Locate the cell with the specified text and output its [x, y] center coordinate. 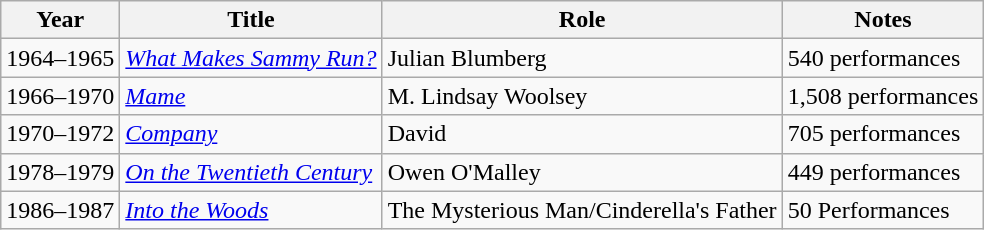
1970–1972 [60, 134]
Mame [251, 96]
Notes [883, 20]
On the Twentieth Century [251, 172]
Owen O'Malley [582, 172]
1966–1970 [60, 96]
540 performances [883, 58]
Year [60, 20]
449 performances [883, 172]
Into the Woods [251, 210]
50 Performances [883, 210]
1964–1965 [60, 58]
David [582, 134]
What Makes Sammy Run? [251, 58]
The Mysterious Man/Cinderella's Father [582, 210]
1978–1979 [60, 172]
Role [582, 20]
Julian Blumberg [582, 58]
1986–1987 [60, 210]
705 performances [883, 134]
Company [251, 134]
1,508 performances [883, 96]
Title [251, 20]
M. Lindsay Woolsey [582, 96]
